Scan for the cell matching the given text and deliver its [X, Y] coordinate at center. 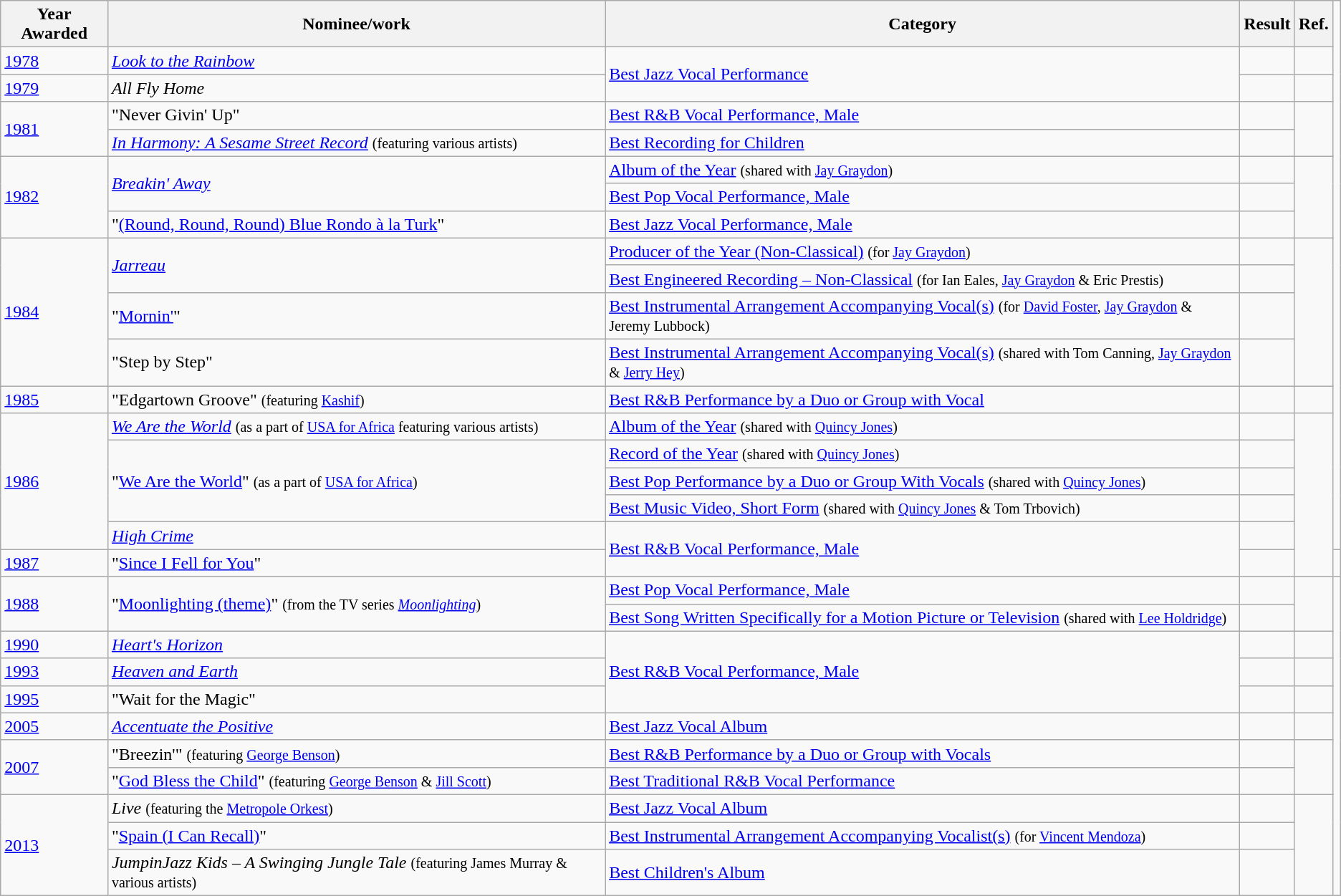
Album of the Year (shared with Jay Graydon) [923, 170]
We Are the World (as a part of USA for Africa featuring various artists) [356, 427]
High Crime [356, 536]
Jarreau [356, 265]
Nominee/work [356, 24]
1985 [54, 399]
Best Pop Performance by a Duo or Group With Vocals (shared with Quincy Jones) [923, 481]
"Edgartown Groove" (featuring Kashif) [356, 399]
Best Engineered Recording – Non-Classical (for Ian Eales, Jay Graydon & Eric Prestis) [923, 279]
"Step by Step" [356, 362]
Category [923, 24]
Live (featuring the Metropole Orkest) [356, 808]
Best Instrumental Arrangement Accompanying Vocal(s) (for David Foster, Jay Graydon & Jeremy Lubbock) [923, 315]
1987 [54, 563]
Look to the Rainbow [356, 61]
Heart's Horizon [356, 645]
1979 [54, 88]
1981 [54, 129]
Best Jazz Vocal Performance, Male [923, 224]
Best Instrumental Arrangement Accompanying Vocalist(s) (for Vincent Mendoza) [923, 836]
JumpinJazz Kids – A Swinging Jungle Tale (featuring James Murray & various artists) [356, 872]
Accentuate the Positive [356, 726]
"Spain (I Can Recall)" [356, 836]
"Since I Fell for You" [356, 563]
Best Instrumental Arrangement Accompanying Vocal(s) (shared with Tom Canning, Jay Graydon & Jerry Hey) [923, 362]
Best Recording for Children [923, 143]
Ref. [1314, 24]
2005 [54, 726]
Record of the Year (shared with Quincy Jones) [923, 454]
Best Traditional R&B Vocal Performance [923, 781]
1978 [54, 61]
"We Are the World" (as a part of USA for Africa) [356, 481]
"Never Givin' Up" [356, 115]
Best Children's Album [923, 872]
Breakin' Away [356, 183]
"Wait for the Magic" [356, 699]
Best Jazz Vocal Performance [923, 74]
1990 [54, 645]
1995 [54, 699]
Producer of the Year (Non-Classical) (for Jay Graydon) [923, 251]
1993 [54, 672]
"Breezin'" (featuring George Benson) [356, 753]
1986 [54, 481]
2013 [54, 845]
1988 [54, 604]
"(Round, Round, Round) Blue Rondo à la Turk" [356, 224]
"Moonlighting (theme)" (from the TV series Moonlighting) [356, 604]
Best R&B Performance by a Duo or Group with Vocal [923, 399]
"Mornin'" [356, 315]
Year Awarded [54, 24]
2007 [54, 767]
Album of the Year (shared with Quincy Jones) [923, 427]
1982 [54, 197]
"God Bless the Child" (featuring George Benson & Jill Scott) [356, 781]
1984 [54, 312]
Best Song Written Specifically for a Motion Picture or Television (shared with Lee Holdridge) [923, 617]
Result [1267, 24]
In Harmony: A Sesame Street Record (featuring various artists) [356, 143]
All Fly Home [356, 88]
Best R&B Performance by a Duo or Group with Vocals [923, 753]
Heaven and Earth [356, 672]
Best Music Video, Short Form (shared with Quincy Jones & Tom Trbovich) [923, 509]
